Pinpoint the cell where the given text exists, returning its (x, y) midpoint coordinate. 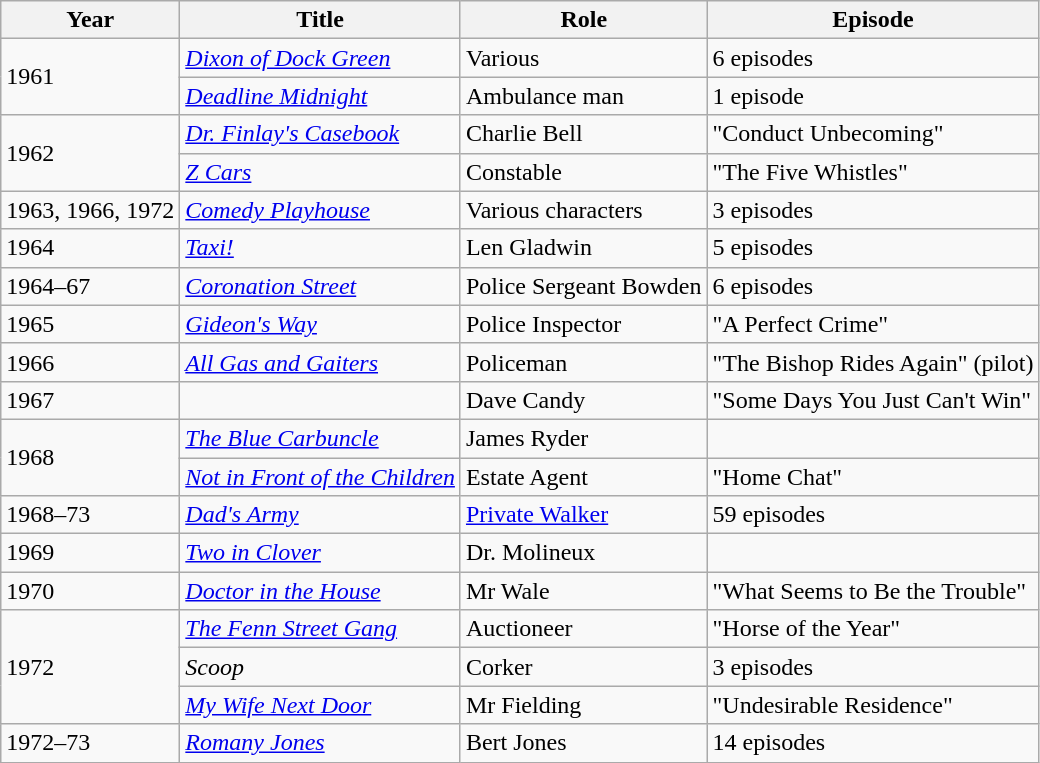
1967 (90, 400)
14 episodes (873, 743)
Ambulance man (584, 96)
"The Five Whistles" (873, 172)
1972 (90, 667)
"Horse of the Year" (873, 629)
"A Perfect Crime" (873, 324)
"Some Days You Just Can't Win" (873, 400)
Not in Front of the Children (320, 477)
1 episode (873, 96)
James Ryder (584, 438)
Corker (584, 667)
Taxi! (320, 248)
59 episodes (873, 515)
Mr Fielding (584, 705)
Gideon's Way (320, 324)
Dave Candy (584, 400)
1962 (90, 153)
Deadline Midnight (320, 96)
The Blue Carbuncle (320, 438)
Two in Clover (320, 553)
"The Bishop Rides Again" (pilot) (873, 362)
Police Sergeant Bowden (584, 286)
Comedy Playhouse (320, 210)
Various (584, 58)
Dad's Army (320, 515)
Dr. Molineux (584, 553)
1966 (90, 362)
Mr Wale (584, 591)
Len Gladwin (584, 248)
"Undesirable Residence" (873, 705)
1969 (90, 553)
Romany Jones (320, 743)
Bert Jones (584, 743)
1964–67 (90, 286)
Auctioneer (584, 629)
All Gas and Gaiters (320, 362)
1964 (90, 248)
1965 (90, 324)
The Fenn Street Gang (320, 629)
"What Seems to Be the Trouble" (873, 591)
Episode (873, 20)
Constable (584, 172)
Charlie Bell (584, 134)
Z Cars (320, 172)
1961 (90, 77)
Doctor in the House (320, 591)
Role (584, 20)
5 episodes (873, 248)
Title (320, 20)
Dixon of Dock Green (320, 58)
Estate Agent (584, 477)
1963, 1966, 1972 (90, 210)
"Conduct Unbecoming" (873, 134)
Policeman (584, 362)
Dr. Finlay's Casebook (320, 134)
1970 (90, 591)
Scoop (320, 667)
1968 (90, 457)
"Home Chat" (873, 477)
Coronation Street (320, 286)
Year (90, 20)
Private Walker (584, 515)
1972–73 (90, 743)
Various characters (584, 210)
My Wife Next Door (320, 705)
Police Inspector (584, 324)
1968–73 (90, 515)
